From the cell containing the given text, extract its center point as [x, y] coordinate. 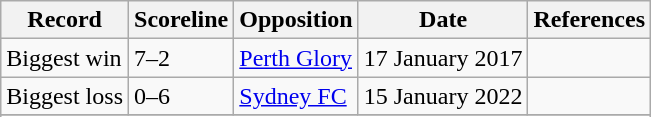
Record [65, 20]
15 January 2022 [443, 96]
Sydney FC [296, 96]
Opposition [296, 20]
17 January 2017 [443, 58]
Biggest loss [65, 96]
0–6 [182, 96]
7–2 [182, 58]
Perth Glory [296, 58]
Date [443, 20]
Scoreline [182, 20]
Biggest win [65, 58]
References [590, 20]
